Scan for the cell matching the given text and deliver its (X, Y) coordinate at center. 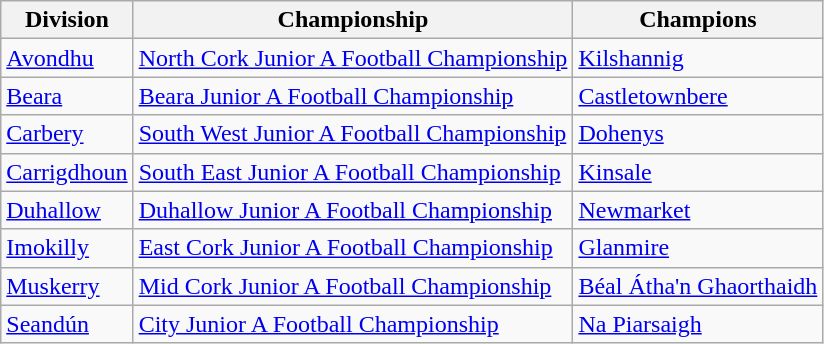
Championship (353, 20)
Champions (698, 20)
Béal Átha'n Ghaorthaidh (698, 286)
Carbery (67, 134)
Kinsale (698, 172)
Glanmire (698, 248)
North Cork Junior A Football Championship (353, 58)
City Junior A Football Championship (353, 324)
Dohenys (698, 134)
Mid Cork Junior A Football Championship (353, 286)
Beara (67, 96)
Duhallow (67, 210)
Muskerry (67, 286)
Seandún (67, 324)
Carrigdhoun (67, 172)
Imokilly (67, 248)
East Cork Junior A Football Championship (353, 248)
Na Piarsaigh (698, 324)
Division (67, 20)
Castletownbere (698, 96)
Avondhu (67, 58)
South West Junior A Football Championship (353, 134)
Beara Junior A Football Championship (353, 96)
Newmarket (698, 210)
Kilshannig (698, 58)
Duhallow Junior A Football Championship (353, 210)
South East Junior A Football Championship (353, 172)
